From the cell containing the given text, extract its center point as [X, Y] coordinate. 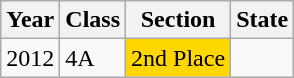
2nd Place [178, 58]
Section [178, 20]
State [262, 20]
Class [93, 20]
2012 [30, 58]
4A [93, 58]
Year [30, 20]
